Search for the cell housing the specified text and yield its [X, Y] center coordinate. 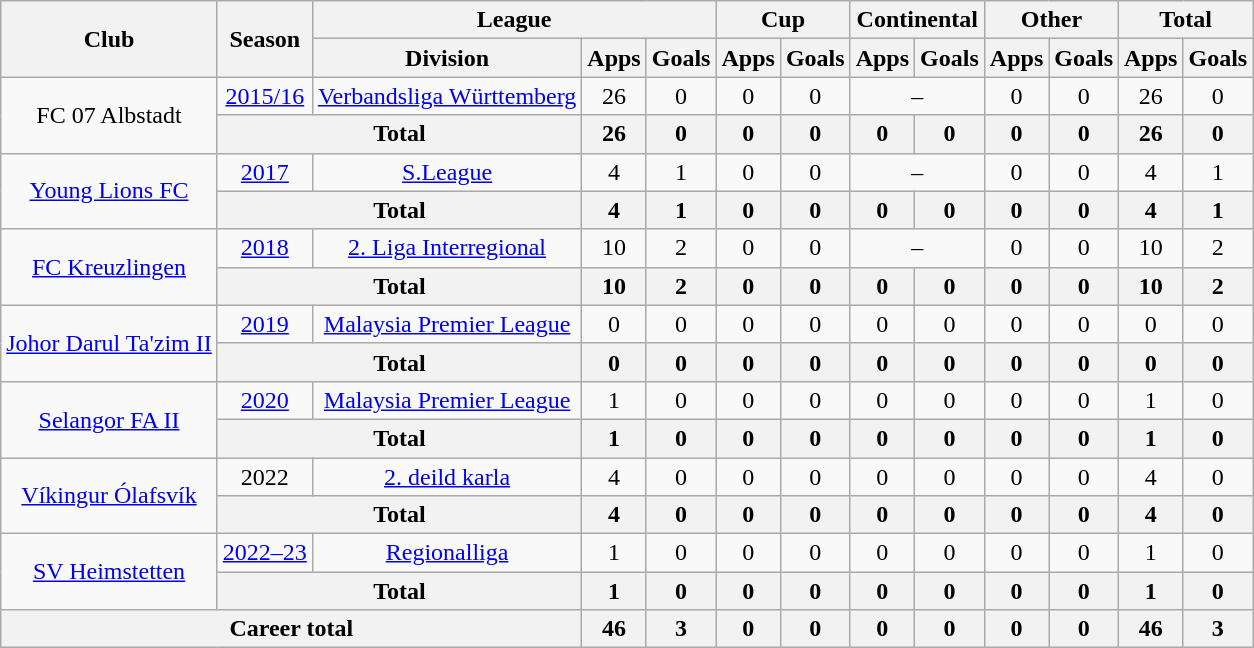
2. Liga Interregional [446, 248]
Division [446, 58]
Season [264, 39]
2015/16 [264, 96]
Víkingur Ólafsvík [110, 496]
SV Heimstetten [110, 572]
2022 [264, 477]
Career total [292, 629]
League [514, 20]
Selangor FA II [110, 419]
Verbandsliga Württemberg [446, 96]
2018 [264, 248]
FC 07 Albstadt [110, 115]
Continental [917, 20]
2020 [264, 400]
Cup [783, 20]
S.League [446, 172]
FC Kreuzlingen [110, 267]
Regionalliga [446, 553]
Young Lions FC [110, 191]
2017 [264, 172]
2. deild karla [446, 477]
Club [110, 39]
Johor Darul Ta'zim II [110, 343]
2022–23 [264, 553]
2019 [264, 324]
Other [1051, 20]
